Return (x, y) of the center of cell containing provided text 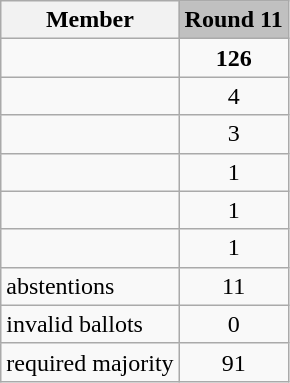
4 (234, 96)
Round 11 (234, 20)
invalid ballots (90, 324)
abstentions (90, 286)
126 (234, 58)
0 (234, 324)
3 (234, 134)
Member (90, 20)
11 (234, 286)
required majority (90, 362)
91 (234, 362)
